Detect which cell encompasses the target text, then output its (X, Y) center coordinate. 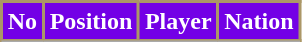
Nation (259, 22)
Player (178, 22)
No (23, 22)
Position (90, 22)
